Search for the cell housing the specified text and yield its (x, y) center coordinate. 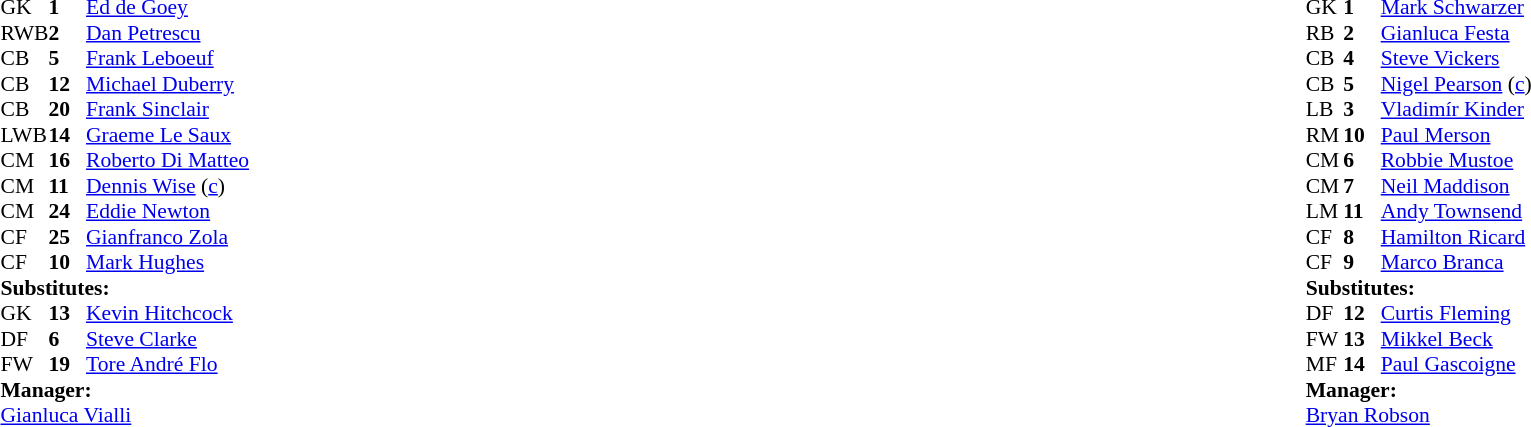
LM (1325, 211)
RB (1325, 33)
8 (1362, 237)
Mark Hughes (168, 263)
LB (1325, 109)
Dan Petrescu (168, 33)
RM (1325, 135)
Steve Clarke (168, 339)
4 (1362, 59)
MF (1325, 365)
20 (67, 109)
LWB (24, 135)
Gianfranco Zola (168, 237)
Roberto Di Matteo (168, 161)
Eddie Newton (168, 211)
GK (24, 313)
Substitutes: (124, 288)
19 (67, 365)
Tore André Flo (168, 365)
RWB (24, 33)
7 (1362, 186)
Frank Sinclair (168, 109)
24 (67, 211)
Graeme Le Saux (168, 135)
16 (67, 161)
Dennis Wise (c) (168, 186)
Michael Duberry (168, 84)
9 (1362, 263)
Manager: (124, 390)
Frank Leboeuf (168, 59)
Kevin Hitchcock (168, 313)
3 (1362, 109)
25 (67, 237)
